Find where the given text appears and provide that cell's center as [X, Y] coordinate. 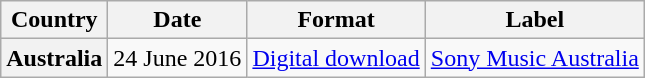
Date [178, 20]
24 June 2016 [178, 58]
Digital download [336, 58]
Sony Music Australia [534, 58]
Label [534, 20]
Australia [54, 58]
Country [54, 20]
Format [336, 20]
